From the cell containing the given text, extract its center point as [X, Y] coordinate. 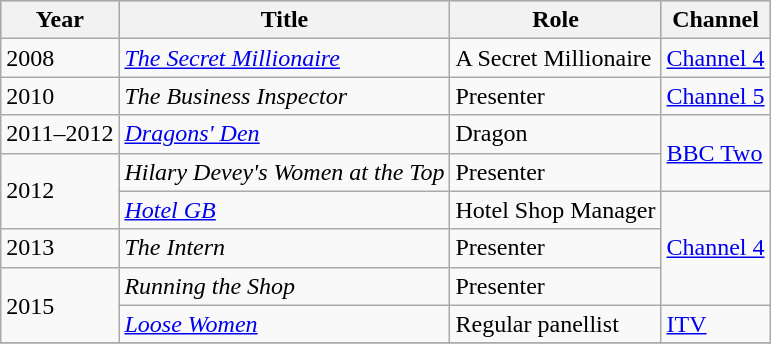
The Business Inspector [284, 96]
Loose Women [284, 324]
2015 [60, 305]
Hotel Shop Manager [556, 210]
A Secret Millionaire [556, 58]
2011–2012 [60, 134]
Running the Shop [284, 286]
The Intern [284, 248]
Hilary Devey's Women at the Top [284, 172]
BBC Two [716, 153]
Channel 5 [716, 96]
2012 [60, 191]
2010 [60, 96]
Channel [716, 20]
The Secret Millionaire [284, 58]
ITV [716, 324]
Year [60, 20]
Role [556, 20]
Regular panellist [556, 324]
2013 [60, 248]
Dragon [556, 134]
Title [284, 20]
Hotel GB [284, 210]
Dragons' Den [284, 134]
2008 [60, 58]
